Provide the [X, Y] coordinate of the cell's center where the given text is located.  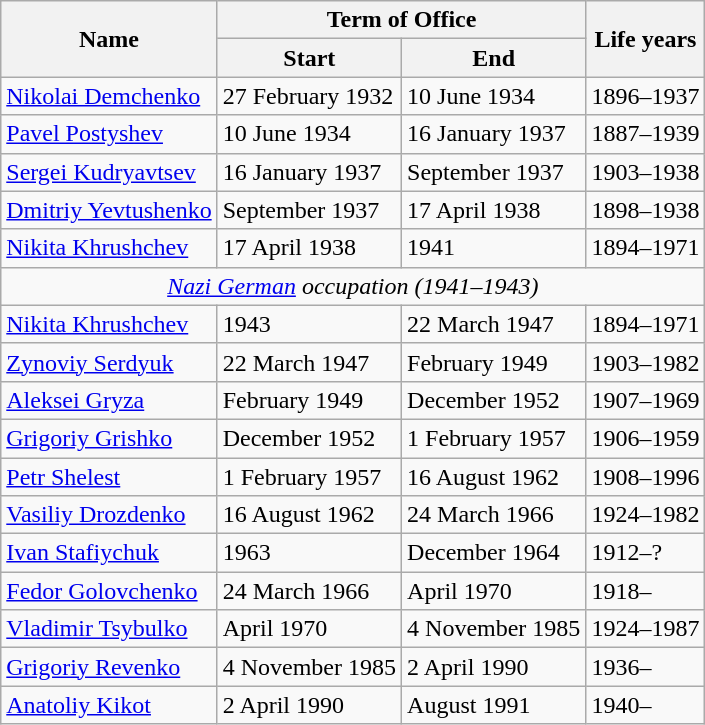
27 February 1932 [309, 96]
Start [309, 58]
1963 [309, 553]
1887–1939 [646, 134]
Vasiliy Drozdenko [109, 515]
1936– [646, 667]
Name [109, 39]
Petr Shelest [109, 477]
December 1964 [494, 553]
1906–1959 [646, 438]
1912–? [646, 553]
Dmitriy Yevtushenko [109, 210]
1941 [494, 248]
Nazi German occupation (1941–1943) [353, 286]
Aleksei Gryza [109, 400]
1924–1982 [646, 515]
1898–1938 [646, 210]
Sergei Kudryavtsev [109, 172]
Grigoriy Revenko [109, 667]
1907–1969 [646, 400]
August 1991 [494, 705]
1943 [309, 324]
Zynoviy Serdyuk [109, 362]
Life years [646, 39]
1903–1938 [646, 172]
Nikolai Demchenko [109, 96]
1896–1937 [646, 96]
1940– [646, 705]
1924–1987 [646, 629]
Pavel Postyshev [109, 134]
1908–1996 [646, 477]
1903–1982 [646, 362]
1918– [646, 591]
Fedor Golovchenko [109, 591]
Vladimir Tsybulko [109, 629]
Ivan Stafiychuk [109, 553]
Anatoliy Kikot [109, 705]
Term of Office [402, 20]
End [494, 58]
Grigoriy Grishko [109, 438]
